Output the [x, y] coordinate of the center of the cell containing the given text.  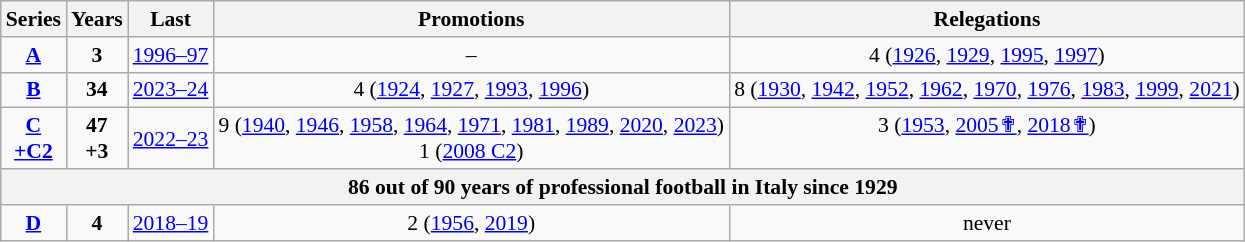
B [34, 90]
A [34, 55]
D [34, 223]
3 (1953, 2005✟, 2018✟) [987, 138]
47+3 [97, 138]
34 [97, 90]
never [987, 223]
Series [34, 19]
2022–23 [171, 138]
9 (1940, 1946, 1958, 1964, 1971, 1981, 1989, 2020, 2023) 1 (2008 C2) [471, 138]
C+C2 [34, 138]
4 (1926, 1929, 1995, 1997) [987, 55]
2023–24 [171, 90]
2018–19 [171, 223]
8 (1930, 1942, 1952, 1962, 1970, 1976, 1983, 1999, 2021) [987, 90]
– [471, 55]
Promotions [471, 19]
Last [171, 19]
4 [97, 223]
4 (1924, 1927, 1993, 1996) [471, 90]
2 (1956, 2019) [471, 223]
86 out of 90 years of professional football in Italy since 1929 [623, 187]
Relegations [987, 19]
1996–97 [171, 55]
Years [97, 19]
3 [97, 55]
